Search for the cell housing the specified text and yield its (X, Y) center coordinate. 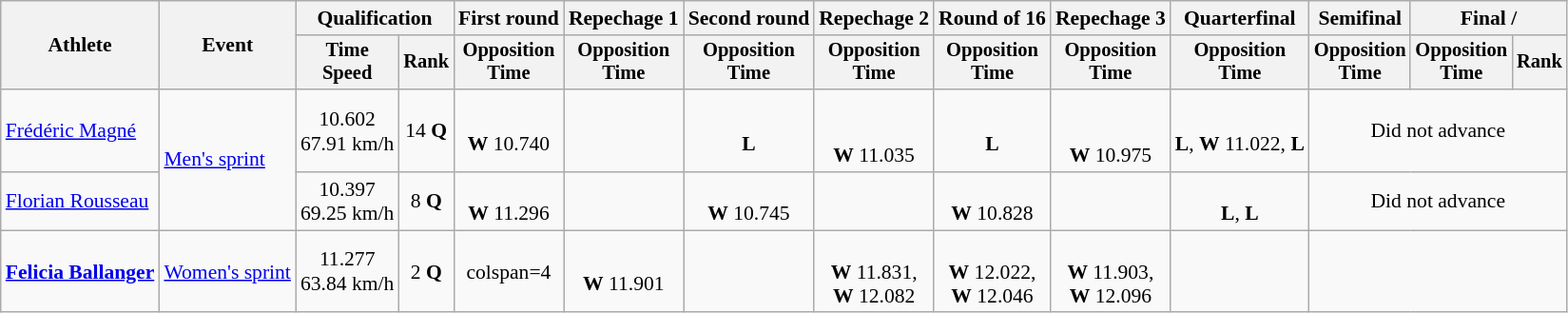
Round of 16 (993, 18)
W 11.831,W 12.082 (874, 272)
2 Q (426, 272)
W 11.296 (509, 202)
Semifinal (1360, 18)
First round (509, 18)
11.27763.84 km/h (347, 272)
W 12.022,W 12.046 (993, 272)
Felicia Ballanger (80, 272)
W 10.745 (749, 202)
Frédéric Magné (80, 131)
L, W 11.022, L (1240, 131)
W 10.975 (1111, 131)
W 10.740 (509, 131)
8 Q (426, 202)
10.39769.25 km/h (347, 202)
Final / (1488, 18)
Florian Rousseau (80, 202)
Repechage 2 (874, 18)
Qualification (375, 18)
W 11.035 (874, 131)
Quarterfinal (1240, 18)
W 11.901 (624, 272)
10.60267.91 km/h (347, 131)
TimeSpeed (347, 63)
Women's sprint (227, 272)
Event (227, 46)
Second round (749, 18)
Repechage 3 (1111, 18)
W 11.903,W 12.096 (1111, 272)
Athlete (80, 46)
Repechage 1 (624, 18)
14 Q (426, 131)
W 10.828 (993, 202)
Men's sprint (227, 160)
L, L (1240, 202)
colspan=4 (509, 272)
